Identify which cell holds the provided text, then report its [X, Y] central coordinate. 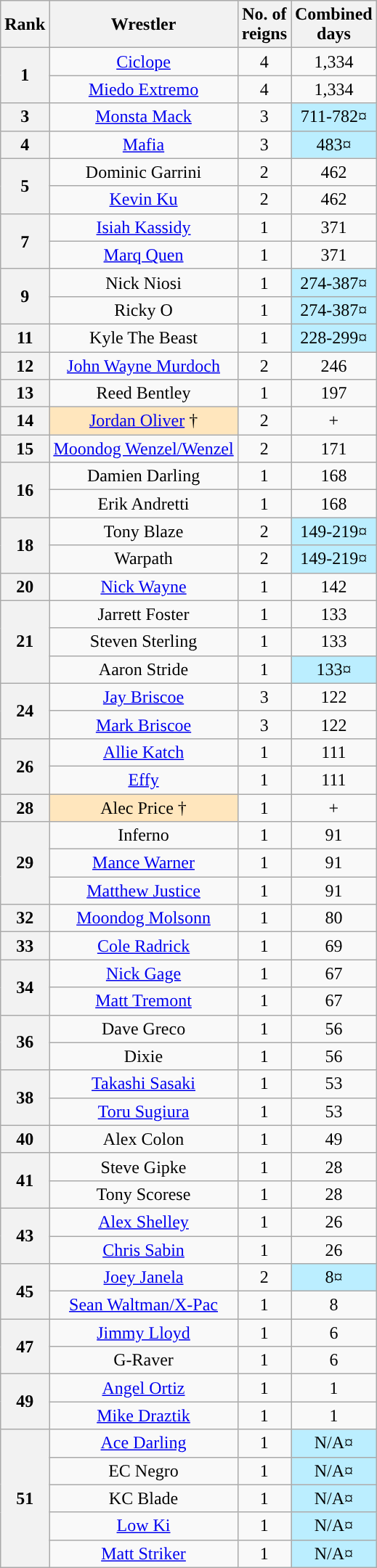
5 [25, 186]
Steven Sterling [144, 642]
Alex Shelley [144, 1222]
Effy [144, 780]
Dixie [144, 1056]
Sean Waltman/X-Pac [144, 1305]
69 [333, 946]
Combineddays [333, 25]
9 [25, 296]
Mark Briscoe [144, 724]
Aaron Stride [144, 669]
197 [333, 393]
36 [25, 1042]
Isiah Kassidy [144, 227]
Joey Janela [144, 1278]
24 [25, 711]
Steve Gipke [144, 1167]
80 [333, 918]
8 [333, 1305]
11 [25, 338]
Reed Bentley [144, 393]
228-299¤ [333, 338]
Nick Gage [144, 973]
Damien Darling [144, 476]
29 [25, 863]
14 [25, 421]
Ace Darling [144, 1443]
KC Blade [144, 1498]
45 [25, 1291]
Nick Niosi [144, 282]
Dominic Garrini [144, 172]
G-Raver [144, 1360]
Jay Briscoe [144, 697]
Rank [25, 25]
Matt Striker [144, 1553]
Jarrett Foster [144, 614]
21 [25, 642]
38 [25, 1098]
Angel Ortiz [144, 1388]
Mafia [144, 144]
40 [25, 1139]
13 [25, 393]
246 [333, 365]
133¤ [333, 669]
John Wayne Murdoch [144, 365]
Moondog Wenzel/Wenzel [144, 449]
Inferno [144, 836]
Cole Radrick [144, 946]
Ciclope [144, 62]
142 [333, 587]
Kyle The Beast [144, 338]
Alec Price † [144, 808]
171 [333, 449]
51 [25, 1498]
No. ofreigns [264, 25]
711-782¤ [333, 117]
8¤ [333, 1278]
EC Negro [144, 1471]
Alex Colon [144, 1139]
Tony Blaze [144, 531]
Toru Sugiura [144, 1111]
32 [25, 918]
Chris Sabin [144, 1249]
Mike Draztik [144, 1416]
Matthew Justice [144, 891]
Tony Scorese [144, 1194]
Monsta Mack [144, 117]
Allie Katch [144, 752]
Moondog Molsonn [144, 918]
Kevin Ku [144, 200]
Low Ki [144, 1526]
Matt Tremont [144, 1001]
Nick Wayne [144, 587]
47 [25, 1347]
Takashi Sasaki [144, 1084]
Jordan Oliver † [144, 421]
12 [25, 365]
18 [25, 545]
Wrestler [144, 25]
20 [25, 587]
Warpath [144, 559]
Erik Andretti [144, 504]
41 [25, 1180]
Miedo Extremo [144, 89]
33 [25, 946]
Ricky O [144, 310]
7 [25, 241]
Mance Warner [144, 863]
43 [25, 1236]
16 [25, 490]
Marq Quen [144, 255]
15 [25, 449]
Jimmy Lloyd [144, 1333]
34 [25, 987]
483¤ [333, 144]
Dave Greco [144, 1029]
